Return the (X, Y) coordinate for the center point of the cell that contains the specified text.  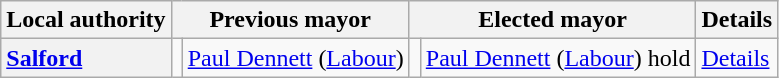
Paul Dennett (Labour) (296, 58)
Elected mayor (552, 20)
Local authority (86, 20)
Paul Dennett (Labour) hold (558, 58)
Previous mayor (290, 20)
Salford (86, 58)
